Locate the cell with the specified text and output its [X, Y] center coordinate. 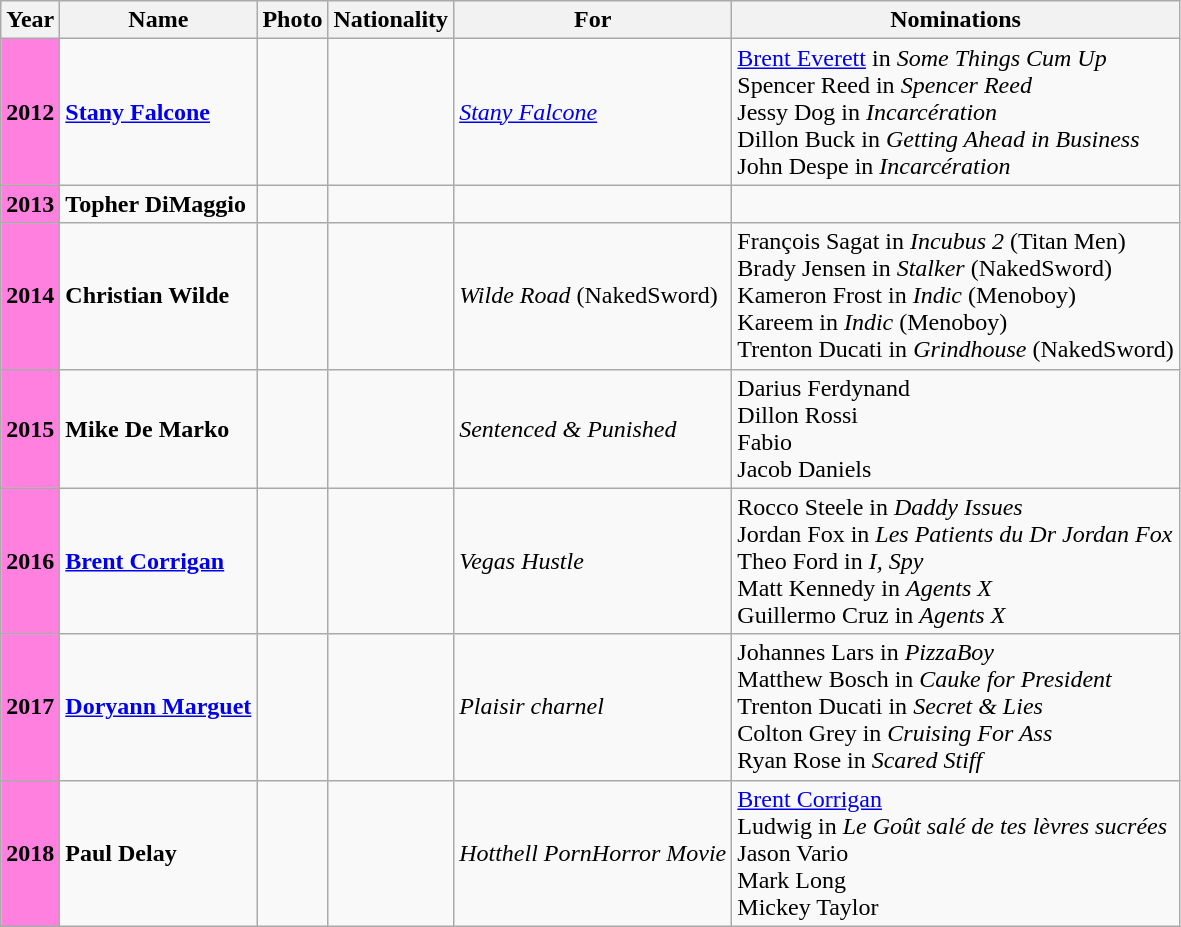
Sentenced & Punished [593, 428]
2013 [30, 204]
Year [30, 20]
2016 [30, 561]
Brent Corrigan [158, 561]
Photo [292, 20]
Nationality [391, 20]
Nominations [956, 20]
Topher DiMaggio [158, 204]
2017 [30, 707]
2018 [30, 853]
Wilde Road (NakedSword) [593, 296]
2014 [30, 296]
Vegas Hustle [593, 561]
Brent CorriganLudwig in Le Goût salé de tes lèvres sucréesJason VarioMark LongMickey Taylor [956, 853]
2015 [30, 428]
Doryann Marguet [158, 707]
Mike De Marko [158, 428]
Paul Delay [158, 853]
Hotthell PornHorror Movie [593, 853]
2012 [30, 112]
Rocco Steele in Daddy IssuesJordan Fox in Les Patients du Dr Jordan FoxTheo Ford in I, SpyMatt Kennedy in Agents XGuillermo Cruz in Agents X [956, 561]
Christian Wilde [158, 296]
Name [158, 20]
Plaisir charnel [593, 707]
Darius FerdynandDillon RossiFabioJacob Daniels [956, 428]
For [593, 20]
Johannes Lars in PizzaBoyMatthew Bosch in Cauke for PresidentTrenton Ducati in Secret & LiesColton Grey in Cruising For AssRyan Rose in Scared Stiff [956, 707]
